Pinpoint the cell where the given text exists, returning its [x, y] midpoint coordinate. 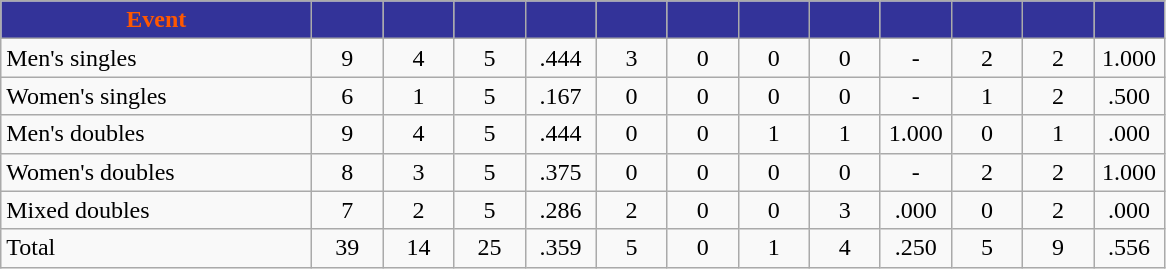
8 [348, 172]
.556 [1130, 248]
6 [348, 96]
Event [156, 20]
.359 [560, 248]
.167 [560, 96]
7 [348, 210]
Men's singles [156, 58]
Total [156, 248]
Mixed doubles [156, 210]
25 [490, 248]
.375 [560, 172]
Women's singles [156, 96]
.286 [560, 210]
Men's doubles [156, 134]
.500 [1130, 96]
14 [418, 248]
39 [348, 248]
Women's doubles [156, 172]
.250 [916, 248]
